Find where the given text appears and provide that cell's center as (x, y) coordinate. 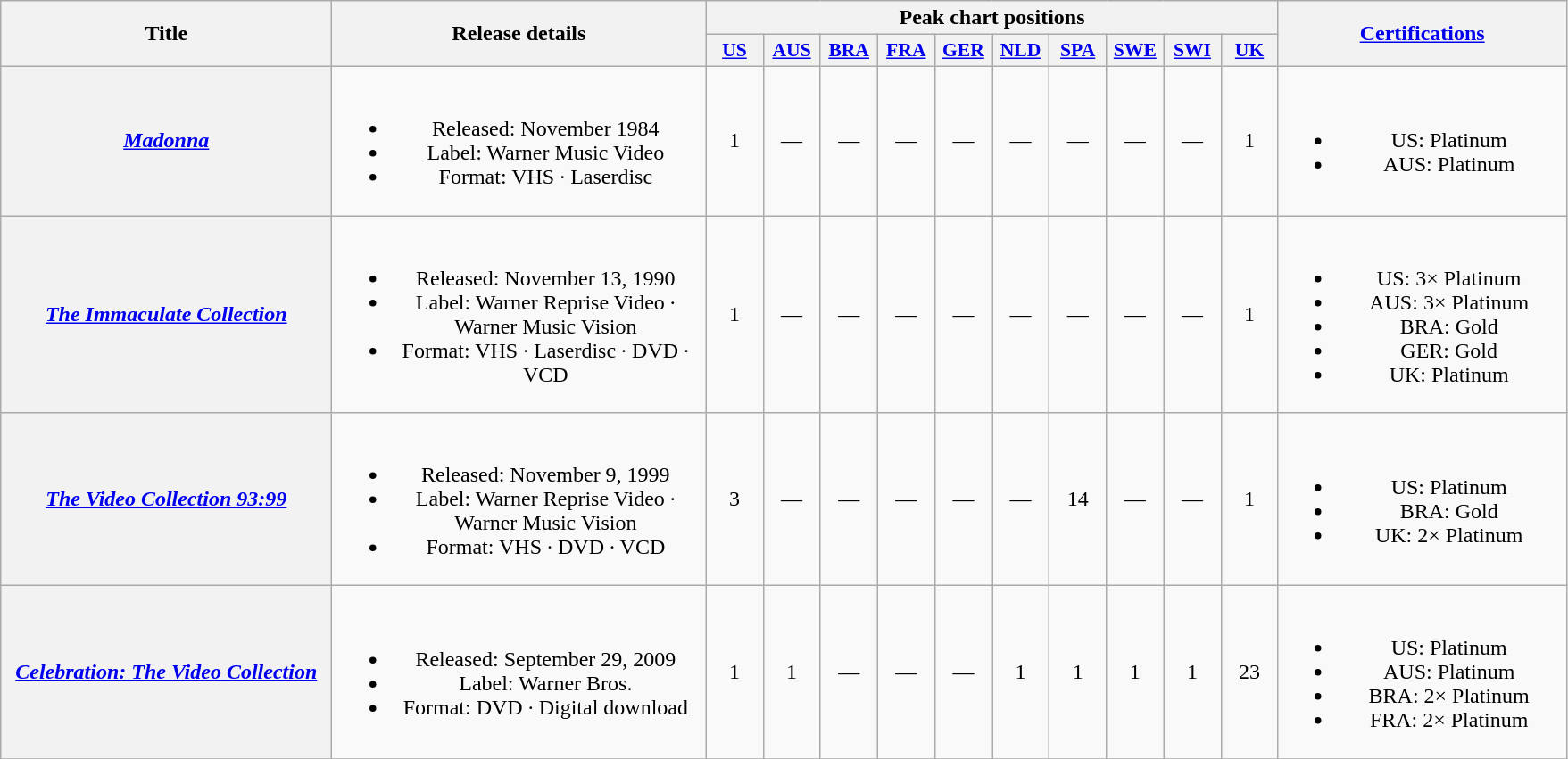
SWI (1192, 51)
Released: November 13, 1990Label: Warner Reprise Video · Warner Music VisionFormat: VHS · Laserdisc · DVD · VCD (519, 314)
Madonna (166, 141)
14 (1078, 499)
Released: November 1984Label: Warner Music VideoFormat: VHS · Laserdisc (519, 141)
The Video Collection 93:99 (166, 499)
Peak chart positions (992, 18)
The Immaculate Collection (166, 314)
BRA (849, 51)
US: PlatinumAUS: Platinum (1423, 141)
FRA (906, 51)
US (734, 51)
SWE (1135, 51)
US: PlatinumBRA: GoldUK: 2× Platinum (1423, 499)
AUS (792, 51)
US: 3× PlatinumAUS: 3× PlatinumBRA: GoldGER: GoldUK: Platinum (1423, 314)
NLD (1021, 51)
Release details (519, 34)
GER (963, 51)
US: PlatinumAUS: PlatinumBRA: 2× PlatinumFRA: 2× Platinum (1423, 672)
23 (1249, 672)
SPA (1078, 51)
3 (734, 499)
Certifications (1423, 34)
Title (166, 34)
UK (1249, 51)
Released: November 9, 1999Label: Warner Reprise Video · Warner Music VisionFormat: VHS · DVD · VCD (519, 499)
Celebration: The Video Collection (166, 672)
Released: September 29, 2009Label: Warner Bros.Format: DVD · Digital download (519, 672)
